Locate the cell with the specified text and output its [X, Y] center coordinate. 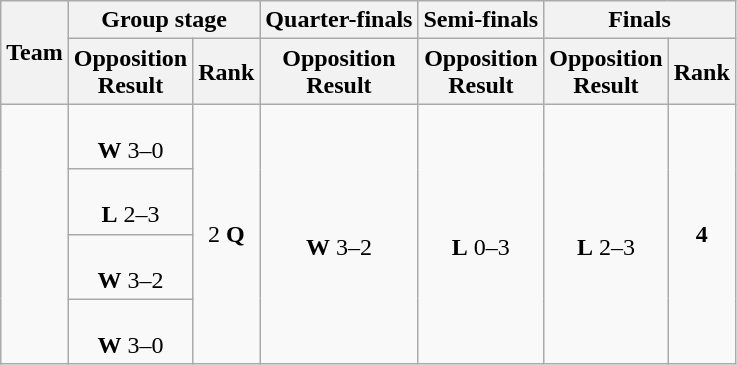
4 [702, 234]
Group stage [164, 20]
2 Q [226, 234]
Team [35, 52]
Finals [640, 20]
L 0–3 [481, 234]
Semi-finals [481, 20]
Quarter-finals [339, 20]
